Return [X, Y] of the center of cell containing provided text 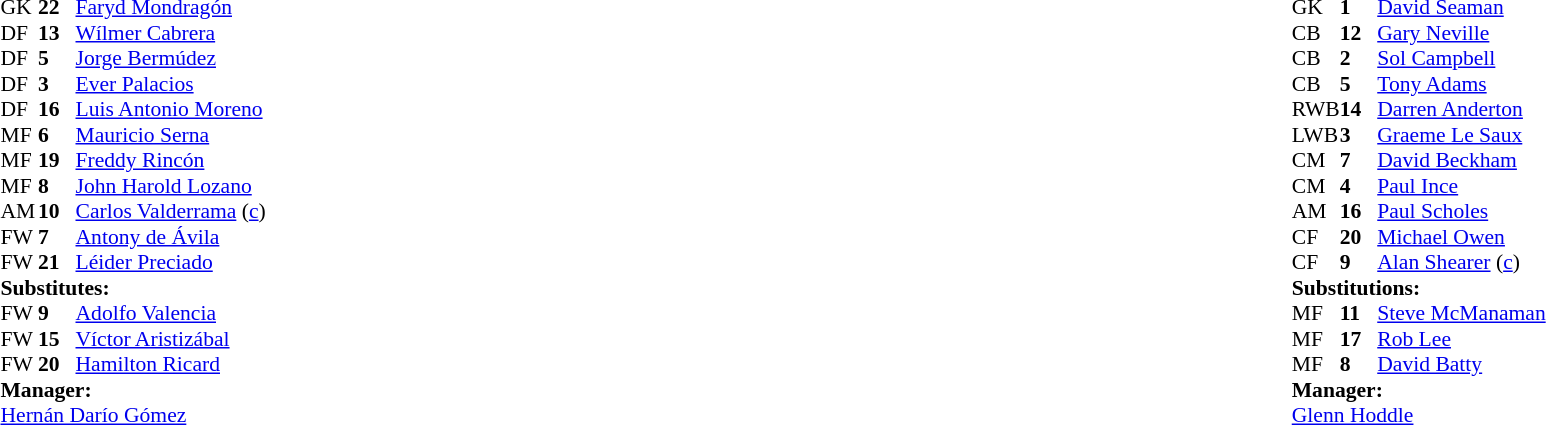
Víctor Aristizábal [171, 339]
15 [57, 339]
Paul Ince [1461, 186]
Luis Antonio Moreno [171, 109]
19 [57, 161]
6 [57, 135]
Antony de Ávila [171, 237]
David Beckham [1461, 161]
14 [1359, 109]
Gary Neville [1461, 33]
Léider Preciado [171, 263]
John Harold Lozano [171, 186]
Jorge Bermúdez [171, 59]
Adolfo Valencia [171, 313]
21 [57, 263]
Steve McManaman [1461, 313]
Freddy Rincón [171, 161]
Sol Campbell [1461, 59]
Hamilton Ricard [171, 365]
Tony Adams [1461, 84]
10 [57, 211]
2 [1359, 59]
Mauricio Serna [171, 135]
Graeme Le Saux [1461, 135]
Carlos Valderrama (c) [171, 211]
Substitutes: [132, 288]
Darren Anderton [1461, 109]
Alan Shearer (c) [1461, 263]
Michael Owen [1461, 237]
13 [57, 33]
11 [1359, 313]
17 [1359, 339]
Ever Palacios [171, 84]
RWB [1316, 109]
LWB [1316, 135]
Rob Lee [1461, 339]
4 [1359, 186]
Paul Scholes [1461, 211]
Wílmer Cabrera [171, 33]
Substitutions: [1419, 288]
12 [1359, 33]
David Batty [1461, 365]
